For the text-containing cell, return its midpoint in (X, Y) coordinate format. 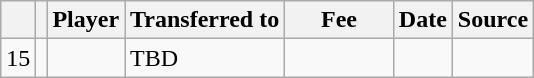
Player (86, 20)
Date (422, 20)
15 (18, 58)
TBD (205, 58)
Fee (340, 20)
Source (492, 20)
Transferred to (205, 20)
